Find where the given text appears and provide that cell's center as [x, y] coordinate. 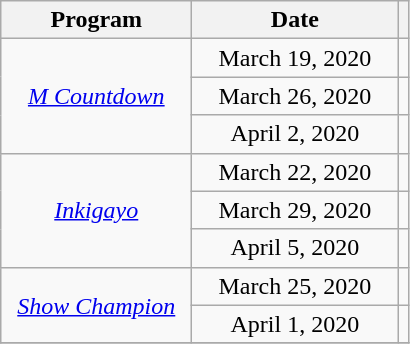
March 25, 2020 [295, 286]
April 1, 2020 [295, 324]
Date [295, 20]
Program [96, 20]
Show Champion [96, 305]
Inkigayo [96, 210]
March 26, 2020 [295, 96]
April 2, 2020 [295, 134]
M Countdown [96, 96]
March 19, 2020 [295, 58]
March 22, 2020 [295, 172]
March 29, 2020 [295, 210]
April 5, 2020 [295, 248]
